Search for the cell housing the specified text and yield its [X, Y] center coordinate. 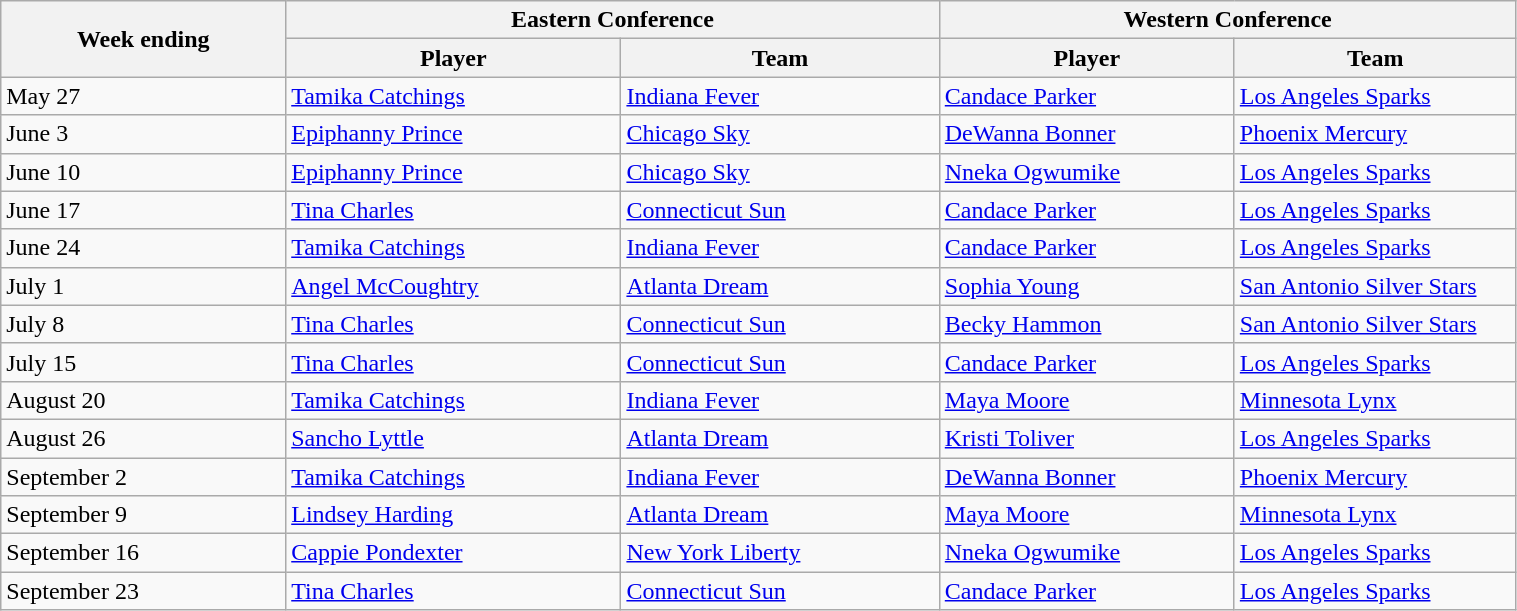
September 16 [144, 553]
August 20 [144, 400]
Angel McCoughtry [454, 286]
July 8 [144, 324]
Cappie Pondexter [454, 553]
June 10 [144, 172]
September 23 [144, 591]
May 27 [144, 96]
July 1 [144, 286]
Sancho Lyttle [454, 438]
Lindsey Harding [454, 515]
September 9 [144, 515]
September 2 [144, 477]
Becky Hammon [1086, 324]
New York Liberty [780, 553]
Kristi Toliver [1086, 438]
August 26 [144, 438]
July 15 [144, 362]
June 24 [144, 248]
Week ending [144, 39]
June 3 [144, 134]
Western Conference [1228, 20]
Eastern Conference [613, 20]
Sophia Young [1086, 286]
June 17 [144, 210]
